Return [X, Y] of the center of cell containing provided text 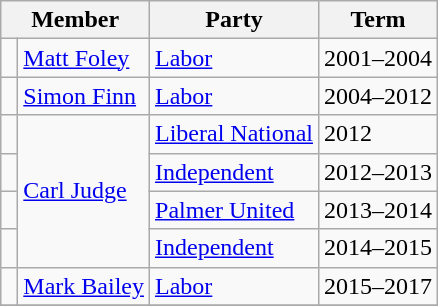
2001–2004 [378, 58]
Simon Finn [84, 96]
2004–2012 [378, 96]
Term [378, 20]
2015–2017 [378, 286]
2013–2014 [378, 210]
Carl Judge [84, 191]
Palmer United [234, 210]
Liberal National [234, 134]
2012–2013 [378, 172]
Party [234, 20]
Matt Foley [84, 58]
2014–2015 [378, 248]
2012 [378, 134]
Member [76, 20]
Mark Bailey [84, 286]
